Determine the [x, y] coordinate at the center of the cell enclosing the given text.  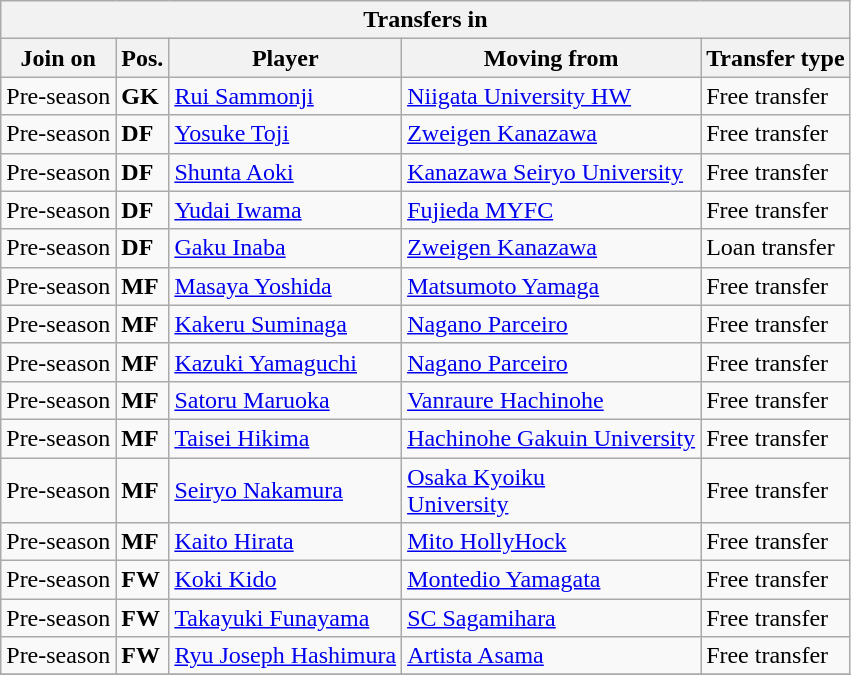
Kanazawa Seiryo University [552, 172]
Kakeru Suminaga [286, 324]
Matsumoto Yamaga [552, 286]
Shunta Aoki [286, 172]
Artista Asama [552, 656]
Pos. [142, 58]
Vanraure Hachinohe [552, 400]
Loan transfer [776, 248]
Yudai Iwama [286, 210]
Rui Sammonji [286, 96]
Montedio Yamagata [552, 580]
Fujieda MYFC [552, 210]
Takayuki Funayama [286, 618]
Gaku Inaba [286, 248]
Kazuki Yamaguchi [286, 362]
Transfers in [426, 20]
Seiryo Nakamura [286, 490]
Ryu Joseph Hashimura [286, 656]
Transfer type [776, 58]
Kaito Hirata [286, 542]
Masaya Yoshida [286, 286]
GK [142, 96]
SC Sagamihara [552, 618]
Mito HollyHock [552, 542]
Player [286, 58]
Taisei Hikima [286, 438]
Koki Kido [286, 580]
Hachinohe Gakuin University [552, 438]
Niigata University HW [552, 96]
Join on [58, 58]
Osaka KyoikuUniversity [552, 490]
Satoru Maruoka [286, 400]
Moving from [552, 58]
Yosuke Toji [286, 134]
